Return [X, Y] of the center of cell containing provided text 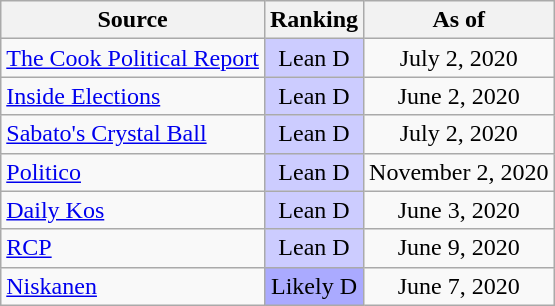
November 2, 2020 [459, 172]
June 3, 2020 [459, 210]
June 7, 2020 [459, 286]
Inside Elections [133, 96]
Politico [133, 172]
As of [459, 20]
Sabato's Crystal Ball [133, 134]
Likely D [314, 286]
Source [133, 20]
June 9, 2020 [459, 248]
The Cook Political Report [133, 58]
Niskanen [133, 286]
June 2, 2020 [459, 96]
RCP [133, 248]
Daily Kos [133, 210]
Ranking [314, 20]
